For the text-containing cell, return its midpoint in (x, y) coordinate format. 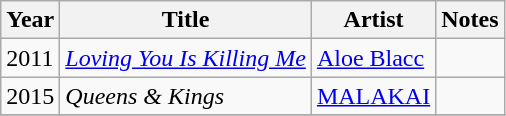
2015 (30, 96)
2011 (30, 58)
Aloe Blacc (373, 58)
Notes (470, 20)
Artist (373, 20)
Year (30, 20)
MALAKAI (373, 96)
Title (186, 20)
Queens & Kings (186, 96)
Loving You Is Killing Me (186, 58)
